Extract the [X, Y] coordinate from the center of the cell holding the provided text.  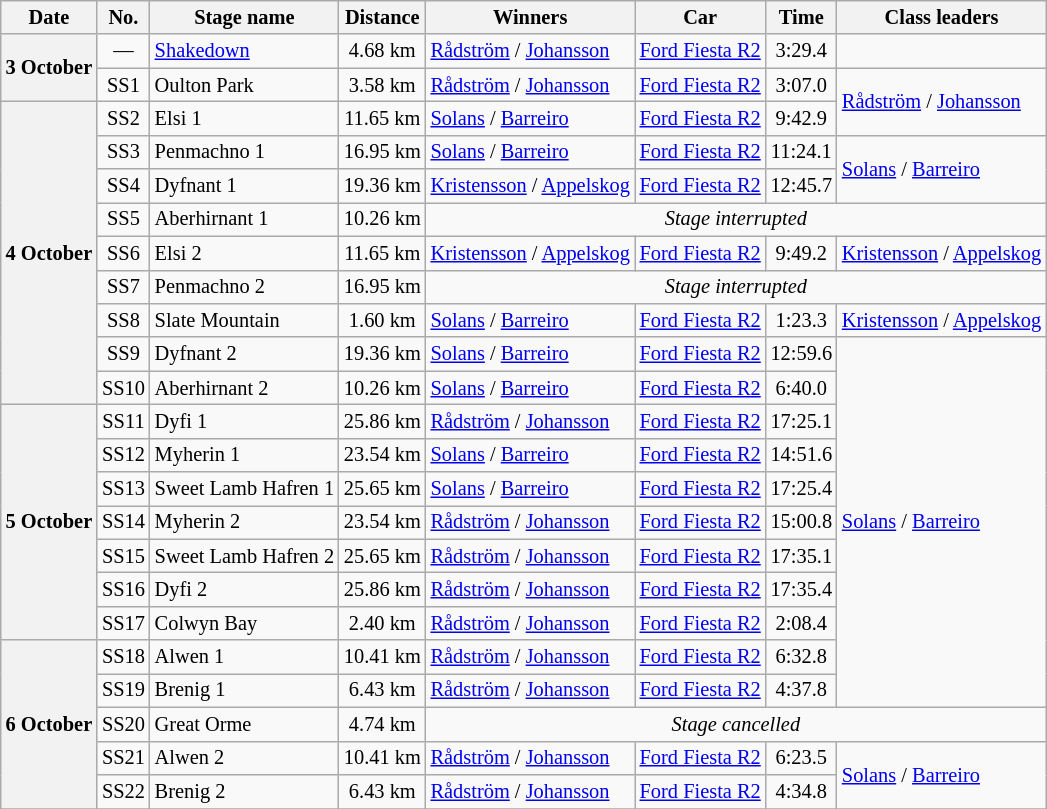
SS11 [124, 421]
14:51.6 [802, 455]
SS2 [124, 118]
Class leaders [942, 17]
4.74 km [382, 724]
17:35.4 [802, 589]
SS20 [124, 724]
12:45.7 [802, 186]
Aberhirnant 1 [244, 219]
11:24.1 [802, 152]
1:23.3 [802, 320]
Brenig 1 [244, 690]
Date [49, 17]
SS4 [124, 186]
Winners [530, 17]
SS22 [124, 791]
Dyfnant 1 [244, 186]
SS16 [124, 589]
Penmachno 1 [244, 152]
SS21 [124, 758]
4:34.8 [802, 791]
2:08.4 [802, 623]
Oulton Park [244, 85]
9:49.2 [802, 253]
15:00.8 [802, 522]
SS5 [124, 219]
Myherin 1 [244, 455]
17:25.1 [802, 421]
SS7 [124, 287]
SS19 [124, 690]
Penmachno 2 [244, 287]
3.58 km [382, 85]
17:25.4 [802, 489]
SS6 [124, 253]
Stage cancelled [736, 724]
3 October [49, 68]
Sweet Lamb Hafren 2 [244, 556]
4.68 km [382, 51]
Sweet Lamb Hafren 1 [244, 489]
Dyfi 1 [244, 421]
Shakedown [244, 51]
Car [700, 17]
Myherin 2 [244, 522]
SS9 [124, 354]
17:35.1 [802, 556]
Slate Mountain [244, 320]
9:42.9 [802, 118]
Colwyn Bay [244, 623]
6:32.8 [802, 657]
6:23.5 [802, 758]
SS3 [124, 152]
Distance [382, 17]
3:07.0 [802, 85]
SS12 [124, 455]
Alwen 2 [244, 758]
5 October [49, 522]
3:29.4 [802, 51]
SS14 [124, 522]
— [124, 51]
Elsi 2 [244, 253]
Time [802, 17]
12:59.6 [802, 354]
SS10 [124, 388]
Elsi 1 [244, 118]
Great Orme [244, 724]
SS18 [124, 657]
2.40 km [382, 623]
SS8 [124, 320]
Alwen 1 [244, 657]
Aberhirnant 2 [244, 388]
SS17 [124, 623]
6:40.0 [802, 388]
SS15 [124, 556]
No. [124, 17]
6 October [49, 724]
Dyfnant 2 [244, 354]
1.60 km [382, 320]
4 October [49, 252]
Stage name [244, 17]
Brenig 2 [244, 791]
Dyfi 2 [244, 589]
SS13 [124, 489]
SS1 [124, 85]
4:37.8 [802, 690]
